From the cell containing the given text, extract its center point as [X, Y] coordinate. 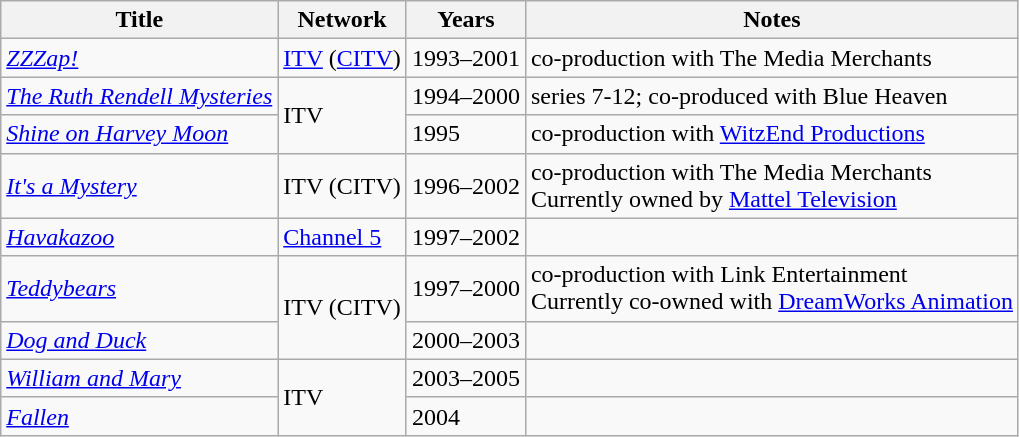
Notes [772, 20]
The Ruth Rendell Mysteries [140, 96]
1996–2002 [466, 186]
co-production with The Media MerchantsCurrently owned by Mattel Television [772, 186]
Title [140, 20]
Havakazoo [140, 237]
Teddybears [140, 288]
1995 [466, 134]
It's a Mystery [140, 186]
co-production with Link EntertainmentCurrently co-owned with DreamWorks Animation [772, 288]
series 7-12; co-produced with Blue Heaven [772, 96]
co-production with WitzEnd Productions [772, 134]
2004 [466, 416]
1997–2000 [466, 288]
Fallen [140, 416]
1997–2002 [466, 237]
Channel 5 [342, 237]
Years [466, 20]
1994–2000 [466, 96]
William and Mary [140, 378]
1993–2001 [466, 58]
Dog and Duck [140, 340]
co-production with The Media Merchants [772, 58]
2000–2003 [466, 340]
2003–2005 [466, 378]
Network [342, 20]
Shine on Harvey Moon [140, 134]
ZZZap! [140, 58]
